From the cell containing the given text, extract its center point as [x, y] coordinate. 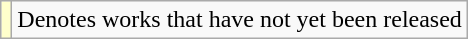
Denotes works that have not yet been released [240, 20]
